Provide the (x, y) coordinate of the cell's center where the given text is located.  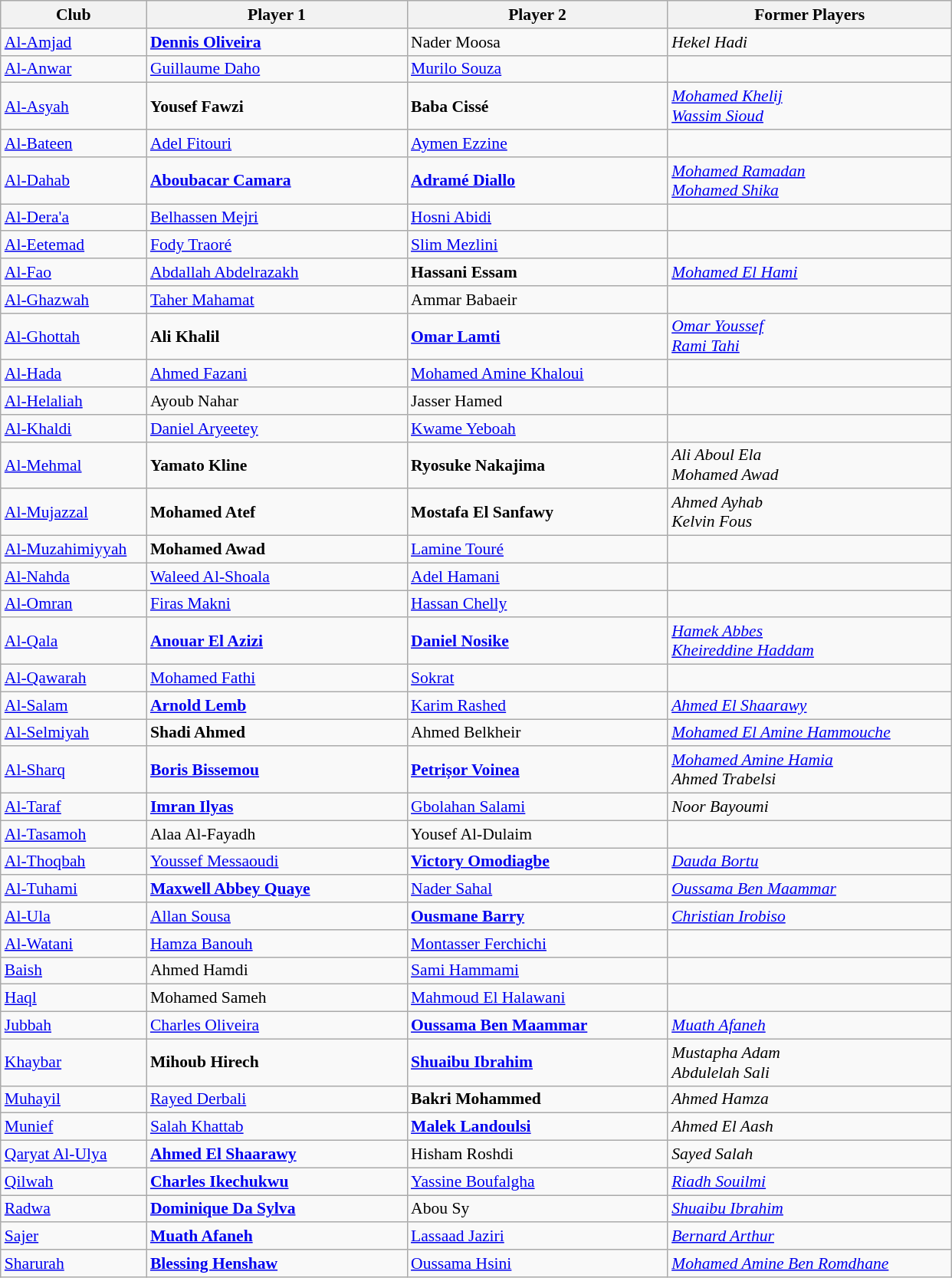
Mohamed El Hami (809, 272)
Adel Fitouri (277, 143)
Aymen Ezzine (537, 143)
Mohamed Sameh (277, 998)
Former Players (809, 15)
Al-Qawarah (74, 678)
Muhayil (74, 1099)
Yousef Fawzi (277, 106)
Al-Eetemad (74, 245)
Shadi Ahmed (277, 733)
Guillaume Daho (277, 69)
Yamato Kline (277, 465)
Al-Muzahimiyyah (74, 550)
Ammar Babaeir (537, 300)
Nader Sahal (537, 889)
Oussama Hsini (537, 1263)
Malek Landoulsi (537, 1127)
Ahmed Belkheir (537, 733)
Yousef Al-Dulaim (537, 834)
Hekel Hadi (809, 42)
Al-Mujazzal (74, 512)
Radwa (74, 1209)
Al-Asyah (74, 106)
Baish (74, 971)
Jubbah (74, 1026)
Ali Aboul Ela Mohamed Awad (809, 465)
Mohamed Awad (277, 550)
Ahmed Fazani (277, 374)
Mihoub Hirech (277, 1063)
Omar Lamti (537, 336)
Al-Helaliah (74, 401)
Taher Mahamat (277, 300)
Montasser Ferchichi (537, 944)
Al-Omran (74, 604)
Adramé Diallo (537, 181)
Riadh Souilmi (809, 1181)
Al-Fao (74, 272)
Slim Mezlini (537, 245)
Al-Amjad (74, 42)
Sajer (74, 1237)
Ahmed Ayhab Kelvin Fous (809, 512)
Bakri Mohammed (537, 1099)
Victory Omodiagbe (537, 862)
Alaa Al-Fayadh (277, 834)
Aboubacar Camara (277, 181)
Christian Irobiso (809, 916)
Ahmed El Aash (809, 1127)
Belhassen Mejri (277, 218)
Lassaad Jaziri (537, 1237)
Al-Ula (74, 916)
Youssef Messaoudi (277, 862)
Qilwah (74, 1181)
Bernard Arthur (809, 1237)
Al-Tuhami (74, 889)
Al-Qala (74, 641)
Maxwell Abbey Quaye (277, 889)
Omar Youssef Rami Tahi (809, 336)
Mohamed Amine Hamia Ahmed Trabelsi (809, 770)
Qaryat Al-Ulya (74, 1155)
Mohamed Fathi (277, 678)
Sharurah (74, 1263)
Sokrat (537, 678)
Blessing Henshaw (277, 1263)
Mostafa El Sanfawy (537, 512)
Hisham Roshdi (537, 1155)
Mohamed Atef (277, 512)
Al-Watani (74, 944)
Player 2 (537, 15)
Abou Sy (537, 1209)
Hamza Banouh (277, 944)
Mohamed Amine Ben Romdhane (809, 1263)
Dennis Oliveira (277, 42)
Daniel Aryeetey (277, 429)
Waleed Al-Shoala (277, 577)
Baba Cissé (537, 106)
Al-Taraf (74, 807)
Rayed Derbali (277, 1099)
Al-Ghottah (74, 336)
Mohamed Amine Khaloui (537, 374)
Mustapha Adam Abdulelah Sali (809, 1063)
Sayed Salah (809, 1155)
Dominique Da Sylva (277, 1209)
Mohamed Ramadan Mohamed Shika (809, 181)
Al-Mehmal (74, 465)
Adel Hamani (537, 577)
Mohamed Khelij Wassim Sioud (809, 106)
Ahmed Hamza (809, 1099)
Al-Bateen (74, 143)
Al-Anwar (74, 69)
Al-Khaldi (74, 429)
Khaybar (74, 1063)
Murilo Souza (537, 69)
Firas Makni (277, 604)
Al-Nahda (74, 577)
Haql (74, 998)
Hamek Abbes Kheireddine Haddam (809, 641)
Daniel Nosike (537, 641)
Karim Rashed (537, 705)
Salah Khattab (277, 1127)
Sami Hammami (537, 971)
Imran Ilyas (277, 807)
Player 1 (277, 15)
Ryosuke Nakajima (537, 465)
Hosni Abidi (537, 218)
Ali Khalil (277, 336)
Anouar El Azizi (277, 641)
Al-Tasamoh (74, 834)
Yassine Boufalgha (537, 1181)
Lamine Touré (537, 550)
Munief (74, 1127)
Ahmed Hamdi (277, 971)
Al-Ghazwah (74, 300)
Hassani Essam (537, 272)
Charles Ikechukwu (277, 1181)
Charles Oliveira (277, 1026)
Al-Selmiyah (74, 733)
Dauda Bortu (809, 862)
Boris Bissemou (277, 770)
Al-Thoqbah (74, 862)
Noor Bayoumi (809, 807)
Al-Dahab (74, 181)
Fody Traoré (277, 245)
Arnold Lemb (277, 705)
Nader Moosa (537, 42)
Al-Hada (74, 374)
Club (74, 15)
Al-Dera'a (74, 218)
Hassan Chelly (537, 604)
Ayoub Nahar (277, 401)
Kwame Yeboah (537, 429)
Abdallah Abdelrazakh (277, 272)
Al-Salam (74, 705)
Al-Sharq (74, 770)
Allan Sousa (277, 916)
Mahmoud El Halawani (537, 998)
Ousmane Barry (537, 916)
Petrișor Voinea (537, 770)
Jasser Hamed (537, 401)
Mohamed El Amine Hammouche (809, 733)
Gbolahan Salami (537, 807)
